Output the (X, Y) coordinate of the center of the cell containing the given text.  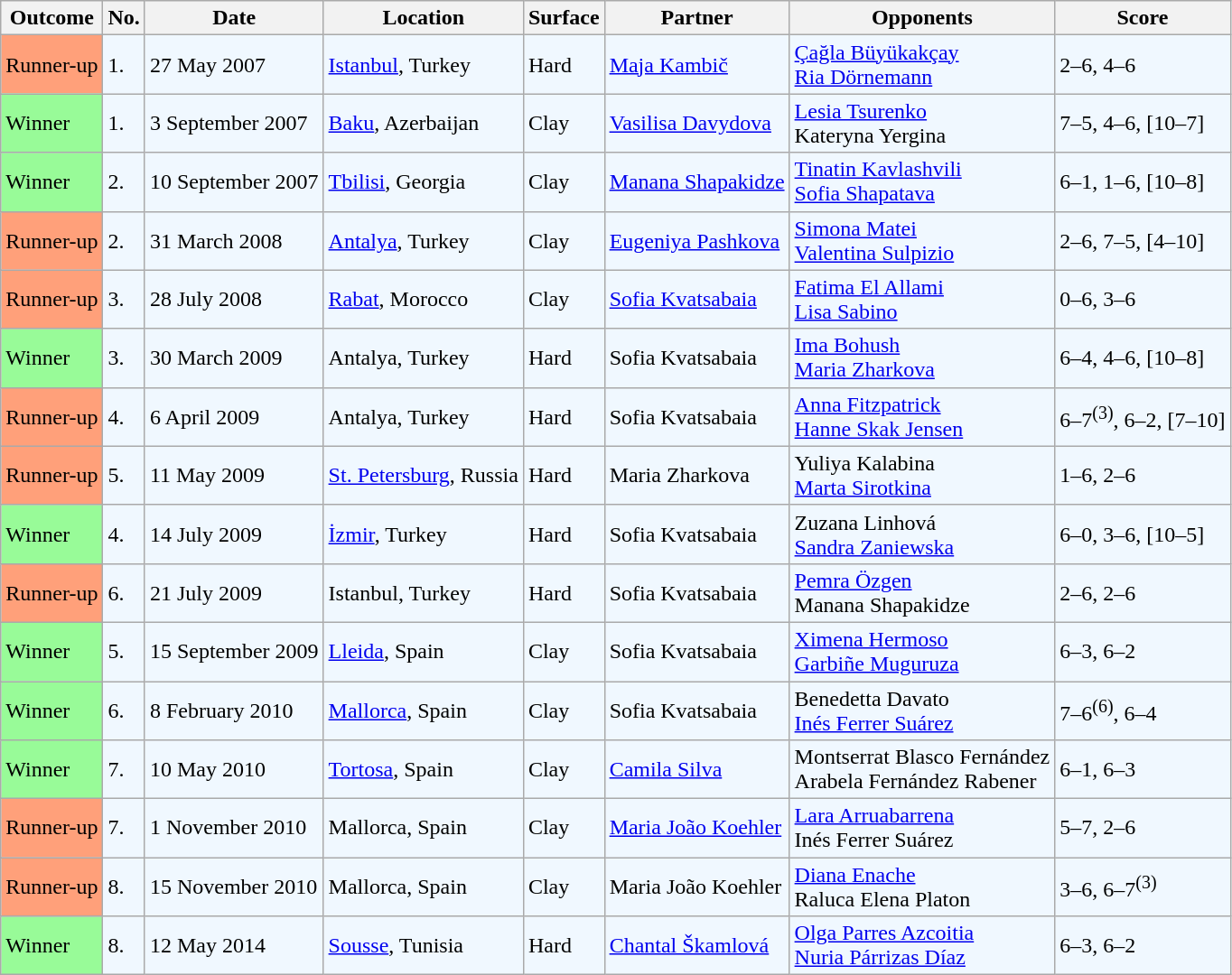
İzmir, Turkey (423, 534)
14 July 2009 (234, 534)
6–4, 4–6, [10–8] (1143, 357)
Zuzana Linhová Sandra Zaniewska (922, 534)
Simona Matei Valentina Sulpizio (922, 240)
6–1, 1–6, [10–8] (1143, 182)
Chantal Škamlová (697, 946)
Opponents (922, 18)
Pemra Özgen Manana Shapakidze (922, 592)
Çağla Büyükakçay Ria Dörnemann (922, 65)
Olga Parres Azcoitia Nuria Párrizas Díaz (922, 946)
Manana Shapakidze (697, 182)
Yuliya Kalabina Marta Sirotkina (922, 475)
Maja Kambič (697, 65)
Outcome (52, 18)
11 May 2009 (234, 475)
Vasilisa Davydova (697, 123)
7–6(6), 6–4 (1143, 710)
7–5, 4–6, [10–7] (1143, 123)
27 May 2007 (234, 65)
Ximena Hermoso Garbiñe Muguruza (922, 652)
Anna Fitzpatrick Hanne Skak Jensen (922, 417)
Sousse, Tunisia (423, 946)
2–6, 2–6 (1143, 592)
Score (1143, 18)
Tinatin Kavlashvili Sofia Shapatava (922, 182)
Baku, Azerbaijan (423, 123)
15 November 2010 (234, 887)
6 April 2009 (234, 417)
Date (234, 18)
6–1, 6–3 (1143, 769)
2–6, 7–5, [4–10] (1143, 240)
2–6, 4–6 (1143, 65)
Ima Bohush Maria Zharkova (922, 357)
No. (124, 18)
Tortosa, Spain (423, 769)
Surface (564, 18)
Eugeniya Pashkova (697, 240)
Lara Arruabarrena Inés Ferrer Suárez (922, 829)
Benedetta Davato Inés Ferrer Suárez (922, 710)
12 May 2014 (234, 946)
3 September 2007 (234, 123)
St. Petersburg, Russia (423, 475)
Fatima El Allami Lisa Sabino (922, 300)
3–6, 6–7(3) (1143, 887)
6–0, 3–6, [10–5] (1143, 534)
Maria Zharkova (697, 475)
10 September 2007 (234, 182)
1–6, 2–6 (1143, 475)
0–6, 3–6 (1143, 300)
Lesia Tsurenko Kateryna Yergina (922, 123)
6–7(3), 6–2, [7–10] (1143, 417)
31 March 2008 (234, 240)
Diana Enache Raluca Elena Platon (922, 887)
Camila Silva (697, 769)
Montserrat Blasco Fernández Arabela Fernández Rabener (922, 769)
15 September 2009 (234, 652)
1 November 2010 (234, 829)
21 July 2009 (234, 592)
28 July 2008 (234, 300)
Partner (697, 18)
Lleida, Spain (423, 652)
Location (423, 18)
30 March 2009 (234, 357)
5–7, 2–6 (1143, 829)
8 February 2010 (234, 710)
10 May 2010 (234, 769)
Tbilisi, Georgia (423, 182)
Rabat, Morocco (423, 300)
